Detect which cell encompasses the target text, then output its (X, Y) center coordinate. 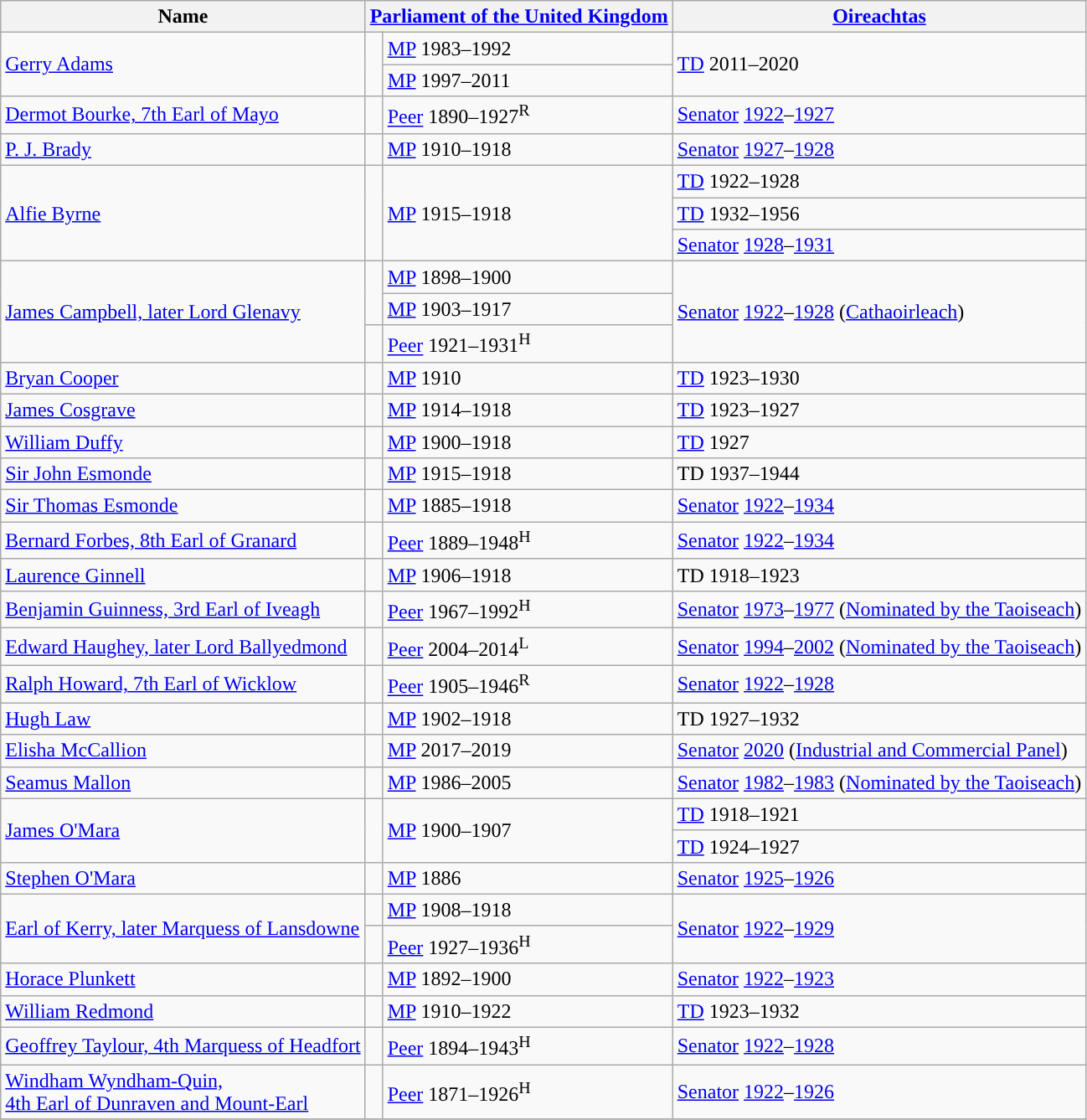
MP 1910–1922 (528, 1011)
Parliament of the United Kingdom (519, 17)
Senator 1982–1983 (Nominated by the Taoiseach) (879, 782)
Senator 1973–1977 (Nominated by the Taoiseach) (879, 610)
Bryan Cooper (183, 378)
Peer 1905–1946R (528, 684)
Senator 1928–1931 (879, 245)
MP 1892–1900 (528, 979)
Alfie Byrne (183, 214)
Horace Plunkett (183, 979)
TD 1922–1928 (879, 182)
William Duffy (183, 442)
Oireachtas (879, 17)
MP 1908–1918 (528, 910)
MP 1886 (528, 878)
Peer 1894–1943H (528, 1045)
Senator 1922–1923 (879, 979)
James O'Mara (183, 830)
Senator 1922–1928 (Cathaoirleach) (879, 312)
Peer 1927–1936H (528, 945)
Peer 1967–1992H (528, 610)
Seamus Mallon (183, 782)
MP 1898–1900 (528, 277)
Peer 1890–1927R (528, 116)
TD 1923–1927 (879, 410)
Sir John Esmonde (183, 474)
William Redmond (183, 1011)
Senator 1925–1926 (879, 878)
Gerry Adams (183, 65)
Senator 1994–2002 (Nominated by the Taoiseach) (879, 647)
James Cosgrave (183, 410)
MP 1902–1918 (528, 719)
Bernard Forbes, 8th Earl of Granard (183, 541)
Benjamin Guinness, 3rd Earl of Iveagh (183, 610)
Peer 1921–1931H (528, 343)
Senator 1922–1927 (879, 116)
TD 1927–1932 (879, 719)
Senator 1922–1929 (879, 928)
Windham Wyndham-Quin,4th Earl of Dunraven and Mount-Earl (183, 1092)
TD 2011–2020 (879, 65)
Peer 1871–1926H (528, 1092)
TD 1923–1930 (879, 378)
MP 1914–1918 (528, 410)
Geoffrey Taylour, 4th Marquess of Headfort (183, 1045)
Senator 2020 (Industrial and Commercial Panel) (879, 751)
TD 1923–1932 (879, 1011)
P. J. Brady (183, 149)
Earl of Kerry, later Marquess of Lansdowne (183, 928)
Sir Thomas Esmonde (183, 506)
MP 1910 (528, 378)
TD 1918–1921 (879, 814)
Ralph Howard, 7th Earl of Wicklow (183, 684)
TD 1932–1956 (879, 214)
Hugh Law (183, 719)
Edward Haughey, later Lord Ballyedmond (183, 647)
Senator 1927–1928 (879, 149)
Stephen O'Mara (183, 878)
TD 1927 (879, 442)
MP 1900–1918 (528, 442)
Name (183, 17)
Peer 2004–2014L (528, 647)
TD 1937–1944 (879, 474)
TD 1918–1923 (879, 575)
MP 1903–1917 (528, 309)
Laurence Ginnell (183, 575)
MP 1986–2005 (528, 782)
Dermot Bourke, 7th Earl of Mayo (183, 116)
Senator 1922–1926 (879, 1092)
MP 1997–2011 (528, 80)
MP 1910–1918 (528, 149)
MP 1885–1918 (528, 506)
TD 1924–1927 (879, 846)
MP 1983–1992 (528, 49)
MP 2017–2019 (528, 751)
MP 1900–1907 (528, 830)
Elisha McCallion (183, 751)
Peer 1889–1948H (528, 541)
James Campbell, later Lord Glenavy (183, 312)
MP 1906–1918 (528, 575)
